Return the [x, y] coordinate for the center point of the cell that contains the specified text.  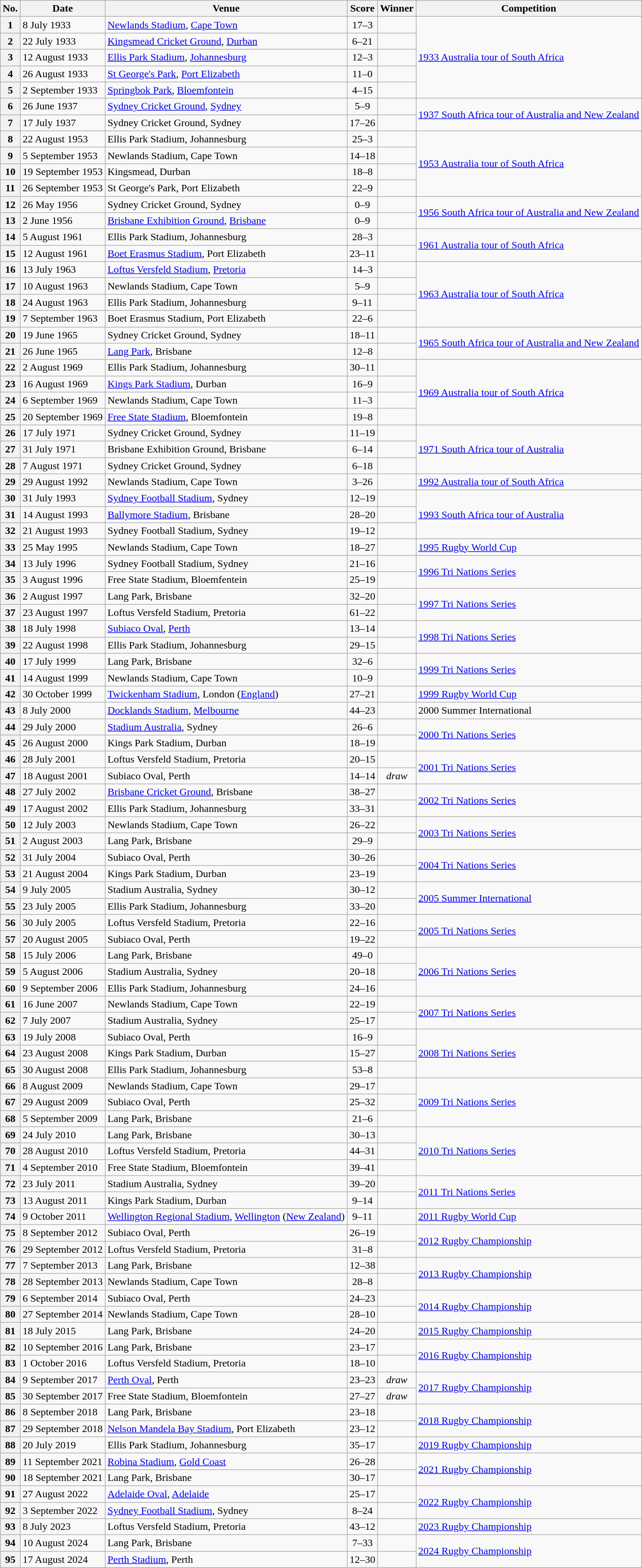
5 August 1961 [63, 237]
2000 Summer International [529, 710]
7 [10, 123]
25–19 [362, 580]
19 June 1965 [63, 335]
50 [10, 825]
4 September 2010 [63, 1167]
29–17 [362, 1086]
49–0 [362, 955]
24–23 [362, 1298]
7 July 2007 [63, 1021]
14–18 [362, 155]
9–14 [362, 1200]
29–9 [362, 841]
1 [10, 25]
18 July 1998 [63, 629]
20 July 2019 [63, 1445]
2 August 1969 [63, 368]
24–20 [362, 1331]
9 September 2006 [63, 988]
30 September 2017 [63, 1396]
12–3 [362, 57]
4–15 [362, 90]
13–14 [362, 629]
22 August 1998 [63, 645]
2013 Rugby Championship [529, 1274]
1999 Rugby World Cup [529, 694]
10 August 2024 [63, 1543]
30 [10, 498]
59 [10, 971]
44–31 [362, 1151]
33–20 [362, 906]
2006 Tri Nations Series [529, 971]
30 October 1999 [63, 694]
80 [10, 1315]
28–8 [362, 1282]
2014 Rugby Championship [529, 1306]
2005 Tri Nations Series [529, 931]
29 September 2012 [63, 1249]
61 [10, 1004]
64 [10, 1053]
2007 Tri Nations Series [529, 1013]
12–19 [362, 498]
39–41 [362, 1167]
23 August 1997 [63, 612]
22–16 [362, 923]
11–3 [362, 400]
1969 Australia tour of South Africa [529, 392]
Wellington Regional Stadium, Wellington (New Zealand) [226, 1216]
90 [10, 1478]
2018 Rugby Championship [529, 1420]
26–22 [362, 825]
28 July 2001 [63, 760]
29 August 1992 [63, 482]
7–33 [362, 1543]
9 October 2011 [63, 1216]
24 August 1963 [63, 302]
20 [10, 335]
24 [10, 400]
Docklands Stadium, Melbourne [226, 710]
20 September 1969 [63, 416]
5 August 2006 [63, 971]
17 August 2002 [63, 808]
Free State Stadium, Bloemfentein [226, 580]
2000 Tri Nations Series [529, 735]
35–17 [362, 1445]
12–30 [362, 1559]
6–18 [362, 465]
28–10 [362, 1315]
14 August 1999 [63, 678]
35 [10, 580]
27 July 2002 [63, 792]
31 July 1971 [63, 449]
89 [10, 1461]
1937 South Africa tour of Australia and New Zealand [529, 115]
1992 Australia tour of South Africa [529, 482]
32–20 [362, 596]
2002 Tri Nations Series [529, 800]
32–6 [362, 661]
16 August 1969 [63, 384]
16 [10, 270]
52 [10, 857]
2 June 1956 [63, 221]
14–14 [362, 776]
No. [10, 9]
19–8 [362, 416]
29 July 2000 [63, 727]
3 August 1996 [63, 580]
2011 Tri Nations Series [529, 1192]
13 [10, 221]
56 [10, 923]
19–12 [362, 531]
2024 Rugby Championship [529, 1551]
7 September 2013 [63, 1266]
30 August 2008 [63, 1070]
39–20 [362, 1184]
53–8 [362, 1070]
23–12 [362, 1429]
12–38 [362, 1266]
66 [10, 1086]
24–16 [362, 988]
55 [10, 906]
88 [10, 1445]
28 August 2010 [63, 1151]
17 July 1971 [63, 433]
93 [10, 1527]
45 [10, 743]
8 [10, 139]
2 September 1933 [63, 90]
2012 Rugby Championship [529, 1241]
19–22 [362, 939]
51 [10, 841]
27–21 [362, 694]
2005 Summer International [529, 898]
76 [10, 1249]
62 [10, 1021]
22–9 [362, 188]
22–6 [362, 319]
1996 Tri Nations Series [529, 572]
27 September 2014 [63, 1315]
24 July 2010 [63, 1135]
2016 Rugby Championship [529, 1355]
72 [10, 1184]
18 July 2015 [63, 1331]
17–3 [362, 25]
67 [10, 1102]
23 August 2008 [63, 1053]
8 September 2012 [63, 1233]
23–18 [362, 1412]
2011 Rugby World Cup [529, 1216]
73 [10, 1200]
20–18 [362, 971]
14–3 [362, 270]
13 August 2011 [63, 1200]
31 July 2004 [63, 857]
Venue [226, 9]
26 August 1933 [63, 74]
33 [10, 547]
70 [10, 1151]
18 September 2021 [63, 1478]
30–13 [362, 1135]
29 [10, 482]
12 [10, 205]
10 [10, 172]
1 October 2016 [63, 1363]
14 August 1993 [63, 515]
2004 Tri Nations Series [529, 865]
57 [10, 939]
26 September 1953 [63, 188]
1956 South Africa tour of Australia and New Zealand [529, 213]
21 August 2004 [63, 874]
11 [10, 188]
Perth Stadium, Perth [226, 1559]
20 August 2005 [63, 939]
23 July 2005 [63, 906]
30–11 [362, 368]
49 [10, 808]
31–8 [362, 1249]
25 [10, 416]
13 July 1963 [63, 270]
15 [10, 253]
6–21 [362, 41]
8 July 2023 [63, 1527]
Winner [397, 9]
28–20 [362, 515]
83 [10, 1363]
28 September 2013 [63, 1282]
23–23 [362, 1380]
8 July 2000 [63, 710]
26 May 1956 [63, 205]
2008 Tri Nations Series [529, 1053]
63 [10, 1037]
2 [10, 41]
4 [10, 74]
61–22 [362, 612]
2003 Tri Nations Series [529, 833]
21–16 [362, 564]
1965 South Africa tour of Australia and New Zealand [529, 343]
79 [10, 1298]
26–19 [362, 1233]
28 [10, 465]
Score [362, 9]
23–11 [362, 253]
22 August 1953 [63, 139]
87 [10, 1429]
74 [10, 1216]
1963 Australia tour of South Africa [529, 294]
2015 Rugby Championship [529, 1331]
25–32 [362, 1102]
6 September 2014 [63, 1298]
15–27 [362, 1053]
21 August 1993 [63, 531]
41 [10, 678]
31 [10, 515]
1933 Australia tour of South Africa [529, 57]
13 July 1996 [63, 564]
18–27 [362, 547]
19 [10, 319]
75 [10, 1233]
26–6 [362, 727]
11 September 2021 [63, 1461]
9 July 2005 [63, 890]
1997 Tri Nations Series [529, 604]
60 [10, 988]
22 July 1933 [63, 41]
26 August 2000 [63, 743]
18 [10, 302]
6 September 1969 [63, 400]
38 [10, 629]
86 [10, 1412]
19 July 2008 [63, 1037]
3 September 2022 [63, 1510]
12 August 1961 [63, 253]
40 [10, 661]
2 August 2003 [63, 841]
25 May 1995 [63, 547]
30 July 2005 [63, 923]
7 September 1963 [63, 319]
Competition [529, 9]
6 [10, 106]
17 July 1999 [63, 661]
33–31 [362, 808]
1999 Tri Nations Series [529, 669]
68 [10, 1119]
18 August 2001 [63, 776]
10 August 1963 [63, 286]
21 [10, 351]
23 [10, 384]
82 [10, 1347]
26 [10, 433]
8 August 2009 [63, 1086]
37 [10, 612]
17 July 1937 [63, 123]
43–12 [362, 1527]
12 July 2003 [63, 825]
17–26 [362, 123]
23 July 2011 [63, 1184]
85 [10, 1396]
31 July 1993 [63, 498]
58 [10, 955]
19 September 1953 [63, 172]
6–14 [362, 449]
Ballymore Stadium, Brisbane [226, 515]
14 [10, 237]
29–15 [362, 645]
22–19 [362, 1004]
10 September 2016 [63, 1347]
1998 Tri Nations Series [529, 637]
1961 Australia tour of South Africa [529, 245]
18–19 [362, 743]
16 June 2007 [63, 1004]
18–8 [362, 172]
39 [10, 645]
Twickenham Stadium, London (England) [226, 694]
94 [10, 1543]
15 July 2006 [63, 955]
26–28 [362, 1461]
Robina Stadium, Gold Coast [226, 1461]
29 August 2009 [63, 1102]
12–8 [362, 351]
34 [10, 564]
95 [10, 1559]
Date [63, 9]
3 [10, 57]
2 August 1997 [63, 596]
2009 Tri Nations Series [529, 1102]
44–23 [362, 710]
1971 South Africa tour of Australia [529, 449]
8 July 1933 [63, 25]
27 [10, 449]
7 August 1971 [63, 465]
Adelaide Oval, Adelaide [226, 1494]
2022 Rugby Championship [529, 1502]
2010 Tri Nations Series [529, 1151]
Kingsmead, Durban [226, 172]
2001 Tri Nations Series [529, 768]
2023 Rugby Championship [529, 1527]
1993 South Africa tour of Australia [529, 515]
38–27 [362, 792]
84 [10, 1380]
43 [10, 710]
30–17 [362, 1478]
77 [10, 1266]
27 August 2022 [63, 1494]
Kingsmead Cricket Ground, Durban [226, 41]
71 [10, 1167]
23–19 [362, 874]
22 [10, 368]
23–17 [362, 1347]
92 [10, 1510]
26 June 1937 [63, 106]
20–15 [362, 760]
69 [10, 1135]
81 [10, 1331]
36 [10, 596]
1953 Australia tour of South Africa [529, 163]
2017 Rugby Championship [529, 1388]
26 June 1965 [63, 351]
2021 Rugby Championship [529, 1469]
5 September 1953 [63, 155]
54 [10, 890]
5 September 2009 [63, 1119]
42 [10, 694]
48 [10, 792]
27–27 [362, 1396]
11–0 [362, 74]
17 August 2024 [63, 1559]
46 [10, 760]
30–26 [362, 857]
17 [10, 286]
3–26 [362, 482]
28–3 [362, 237]
29 September 2018 [63, 1429]
9 [10, 155]
18–11 [362, 335]
30–12 [362, 890]
12 August 1933 [63, 57]
44 [10, 727]
53 [10, 874]
78 [10, 1282]
32 [10, 531]
18–10 [362, 1363]
91 [10, 1494]
2019 Rugby Championship [529, 1445]
11–19 [362, 433]
5 [10, 90]
Perth Oval, Perth [226, 1380]
10–9 [362, 678]
Nelson Mandela Bay Stadium, Port Elizabeth [226, 1429]
Springbok Park, Bloemfontein [226, 90]
8–24 [362, 1510]
65 [10, 1070]
Brisbane Cricket Ground, Brisbane [226, 792]
8 September 2018 [63, 1412]
1995 Rugby World Cup [529, 547]
25–3 [362, 139]
21–6 [362, 1119]
47 [10, 776]
9 September 2017 [63, 1380]
